Provide the (X, Y) coordinate of the cell's center where the given text is located.  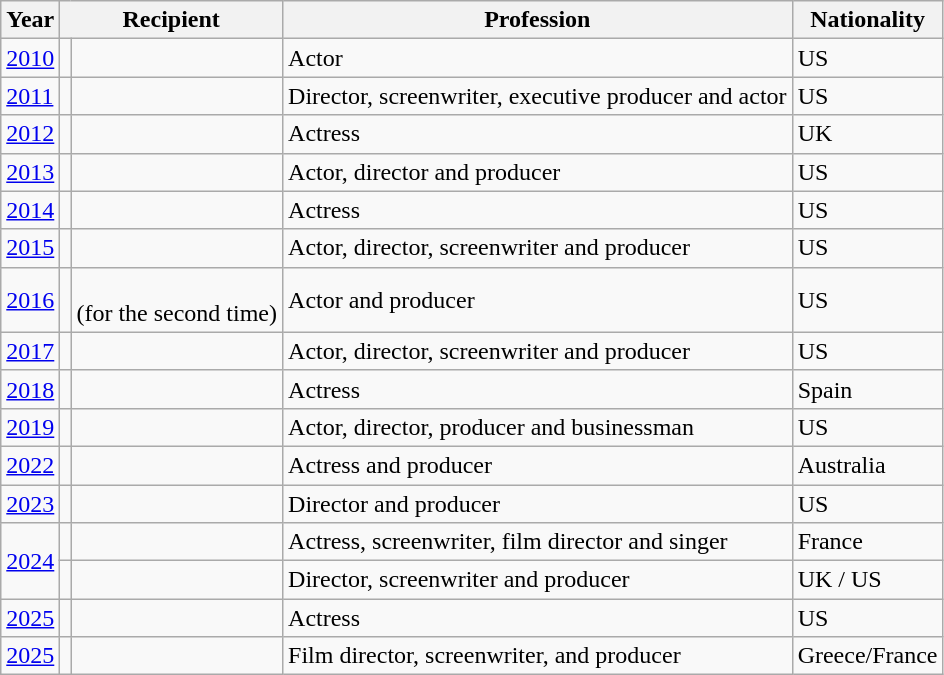
Recipient (172, 20)
UK (868, 134)
Greece/France (868, 656)
Actor, director, producer and businessman (538, 427)
2017 (30, 351)
Actor and producer (538, 300)
(for the second time) (177, 300)
Actress, screenwriter, film director and singer (538, 542)
2016 (30, 300)
Director, screenwriter and producer (538, 580)
Year (30, 20)
2010 (30, 58)
2012 (30, 134)
2011 (30, 96)
2022 (30, 465)
2018 (30, 389)
Nationality (868, 20)
2023 (30, 503)
2024 (30, 561)
2014 (30, 210)
France (868, 542)
UK / US (868, 580)
2015 (30, 248)
Actress and producer (538, 465)
2013 (30, 172)
Actor, director and producer (538, 172)
2019 (30, 427)
Australia (868, 465)
Director, screenwriter, executive producer and actor (538, 96)
Director and producer (538, 503)
Film director, screenwriter, and producer (538, 656)
Spain (868, 389)
Actor (538, 58)
Profession (538, 20)
